Scan for the cell matching the given text and deliver its (x, y) coordinate at center. 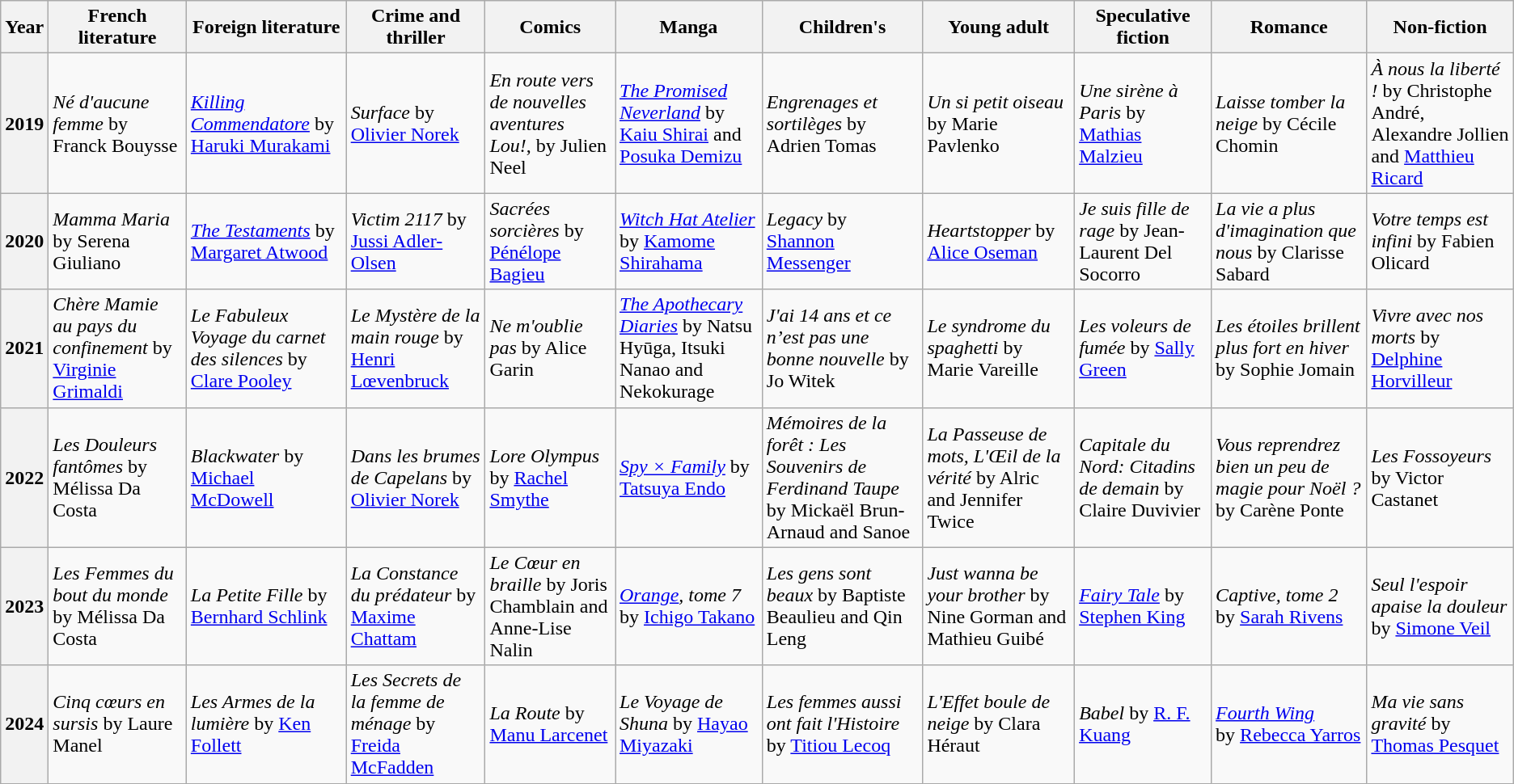
Le Fabuleux Voyage du carnet des silences by Clare Pooley (266, 348)
Les Fossoyeurs by Victor Castanet (1440, 477)
J'ai 14 ans et ce n’est pas une bonne nouvelle by Jo Witek (843, 348)
Les Femmes du bout du monde by Mélissa Da Costa (117, 606)
Les Secrets de la femme de ménage by Freida McFadden (416, 724)
La Passeuse de mots, L'Œil de la vérité by Alric and Jennifer Twice (999, 477)
Comics (550, 27)
Vous reprendrez bien un peu de magie pour Noël ? by Carène Ponte (1289, 477)
La Petite Fille by Bernhard Schlink (266, 606)
Children's (843, 27)
Non-fiction (1440, 27)
Fairy Tale by Stephen King (1144, 606)
Orange, tome 7 by Ichigo Takano (688, 606)
Sacrées sorcières by Pénélope Bagieu (550, 241)
Laisse tomber la neige by Cécile Chomin (1289, 123)
French literature (117, 27)
Witch Hat Atelier by Kamome Shirahama (688, 241)
Les Armes de la lumière by Ken Follett (266, 724)
2022 (24, 477)
Captive, tome 2 by Sarah Rivens (1289, 606)
Capitale du Nord: Citadins de demain by Claire Duvivier (1144, 477)
Les étoiles brillent plus fort en hiver by Sophie Jomain (1289, 348)
Ma vie sans gravité by Thomas Pesquet (1440, 724)
Surface by Olivier Norek (416, 123)
Né d'aucune femme by Franck Bouysse (117, 123)
Speculative fiction (1144, 27)
Legacy by Shannon Messenger (843, 241)
Crime and thriller (416, 27)
À nous la liberté ! by Christophe André, Alexandre Jollien and Matthieu Ricard (1440, 123)
En route vers de nouvelles aventures Lou!, by Julien Neel (550, 123)
La Route by Manu Larcenet (550, 724)
The Apothecary Diaries by Natsu Hyūga, Itsuki Nanao and Nekokurage (688, 348)
Le Voyage de Shuna by Hayao Miyazaki (688, 724)
Young adult (999, 27)
Foreign literature (266, 27)
Cinq cœurs en sursis by Laure Manel (117, 724)
2023 (24, 606)
Vivre avec nos morts by Delphine Horvilleur (1440, 348)
Les femmes aussi ont fait l'Histoireby Titiou Lecoq (843, 724)
Les Douleurs fantômes by Mélissa Da Costa (117, 477)
2024 (24, 724)
Les gens sont beaux by Baptiste Beaulieu and Qin Leng (843, 606)
Engrenages et sortilèges by Adrien Tomas (843, 123)
Chère Mamie au pays du confinement by Virginie Grimaldi (117, 348)
The Testaments by Margaret Atwood (266, 241)
Romance (1289, 27)
Seul l'espoir apaise la douleur by Simone Veil (1440, 606)
Ne m'oublie pas by Alice Garin (550, 348)
L'Effet boule de neige by Clara Héraut (999, 724)
2020 (24, 241)
Babel by R. F. Kuang (1144, 724)
Fourth Wingby Rebecca Yarros (1289, 724)
Lore Olympus by Rachel Smythe (550, 477)
Le Mystère de la main rouge by Henri Lœvenbruck (416, 348)
Year (24, 27)
Mémoires de la forêt : Les Souvenirs de Ferdinand Taupe by Mickaël Brun-Arnaud and Sanoe (843, 477)
Le syndrome du spaghetti by Marie Vareille (999, 348)
Just wanna be your brother by Nine Gorman and Mathieu Guibé (999, 606)
Un si petit oiseau by Marie Pavlenko (999, 123)
Blackwater by Michael McDowell (266, 477)
Je suis fille de rage by Jean-Laurent Del Socorro (1144, 241)
Spy × Family by Tatsuya Endo (688, 477)
2019 (24, 123)
The Promised Neverland by Kaiu Shirai and Posuka Demizu (688, 123)
La Constance du prédateur by Maxime Chattam (416, 606)
Une sirène à Paris by Mathias Malzieu (1144, 123)
Dans les brumes de Capelans by Olivier Norek (416, 477)
La vie a plus d'imagination que nous by Clarisse Sabard (1289, 241)
Mamma Maria by Serena Giuliano (117, 241)
Les voleurs de fumée by Sally Green (1144, 348)
Victim 2117 by Jussi Adler-Olsen (416, 241)
Votre temps est infini by Fabien Olicard (1440, 241)
Killing Commendatore by Haruki Murakami (266, 123)
Le Cœur en braille by Joris Chamblain and Anne-Lise Nalin (550, 606)
Heartstopper by Alice Oseman (999, 241)
Manga (688, 27)
2021 (24, 348)
